Capture the cell that displays the provided text and extract its [X, Y] central coordinate. 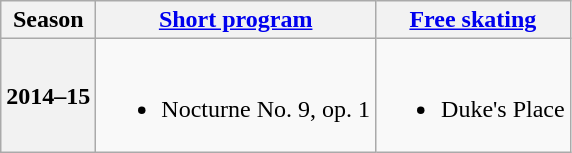
Duke's Place [474, 96]
2014–15 [48, 96]
Season [48, 20]
Free skating [474, 20]
Short program [236, 20]
Nocturne No. 9, op. 1 [236, 96]
